Determine the [X, Y] coordinate at the center of the cell enclosing the given text.  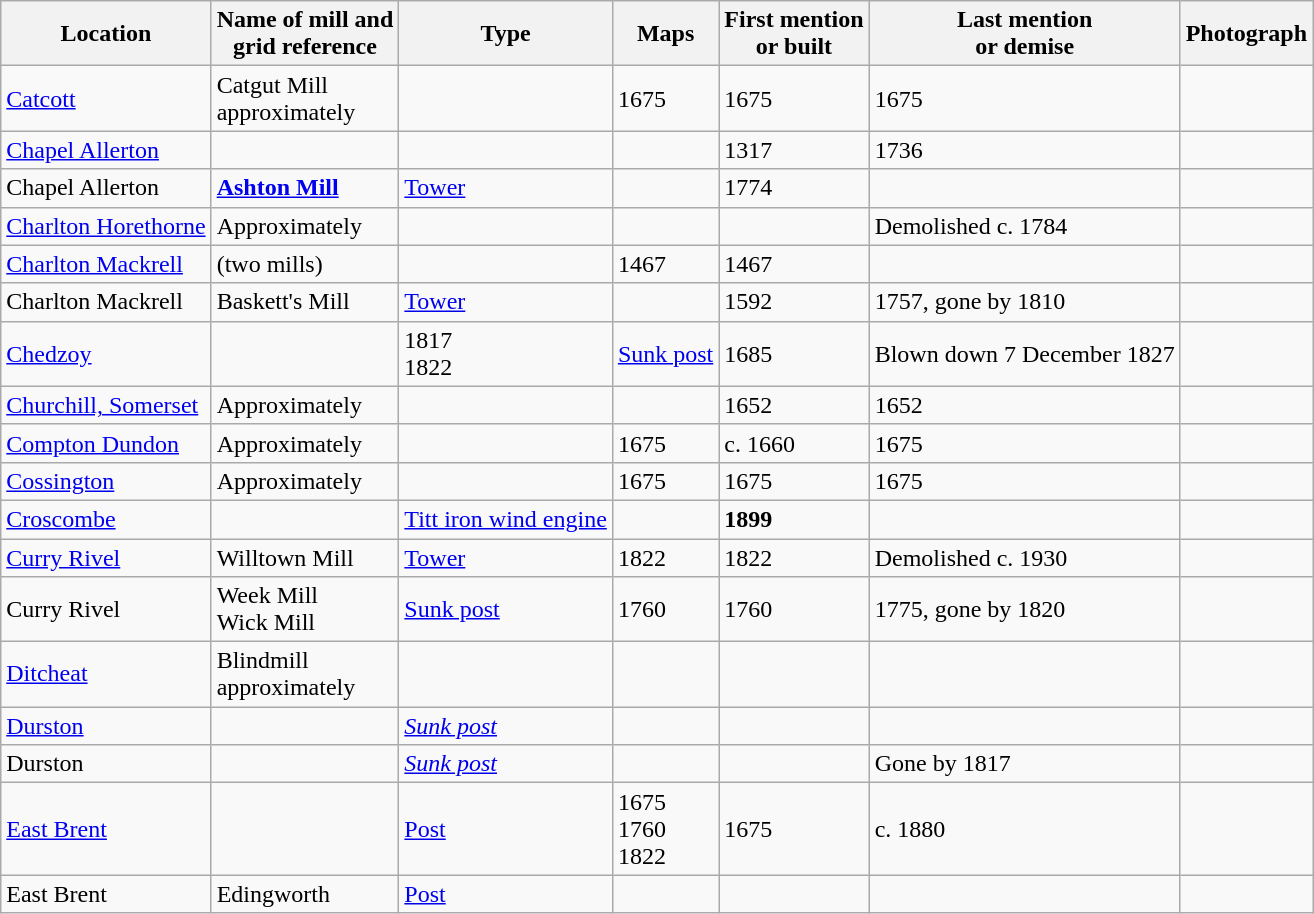
Catcott [106, 98]
Gone by 1817 [1024, 764]
1592 [794, 302]
Name of mill andgrid reference [305, 34]
Cossington [106, 481]
Demolished c. 1784 [1024, 226]
Willtown Mill [305, 557]
c. 1880 [1024, 829]
Baskett's Mill [305, 302]
c. 1660 [794, 443]
Last mention or demise [1024, 34]
Photograph [1246, 34]
1757, gone by 1810 [1024, 302]
Churchill, Somerset [106, 405]
1736 [1024, 150]
Croscombe [106, 519]
1774 [794, 188]
Catgut Millapproximately [305, 98]
167517601822 [665, 829]
1899 [794, 519]
1317 [794, 150]
Compton Dundon [106, 443]
Ditcheat [106, 674]
First mentionor built [794, 34]
18171822 [506, 354]
Maps [665, 34]
Edingworth [305, 894]
Week MillWick Mill [305, 610]
Chedzoy [106, 354]
Ashton Mill [305, 188]
1775, gone by 1820 [1024, 610]
Charlton Horethorne [106, 226]
Titt iron wind engine [506, 519]
1685 [794, 354]
Location [106, 34]
(two mills) [305, 264]
Demolished c. 1930 [1024, 557]
Type [506, 34]
Blindmillapproximately [305, 674]
Blown down 7 December 1827 [1024, 354]
